Provide the (x, y) coordinate of the cell's center where the given text is located.  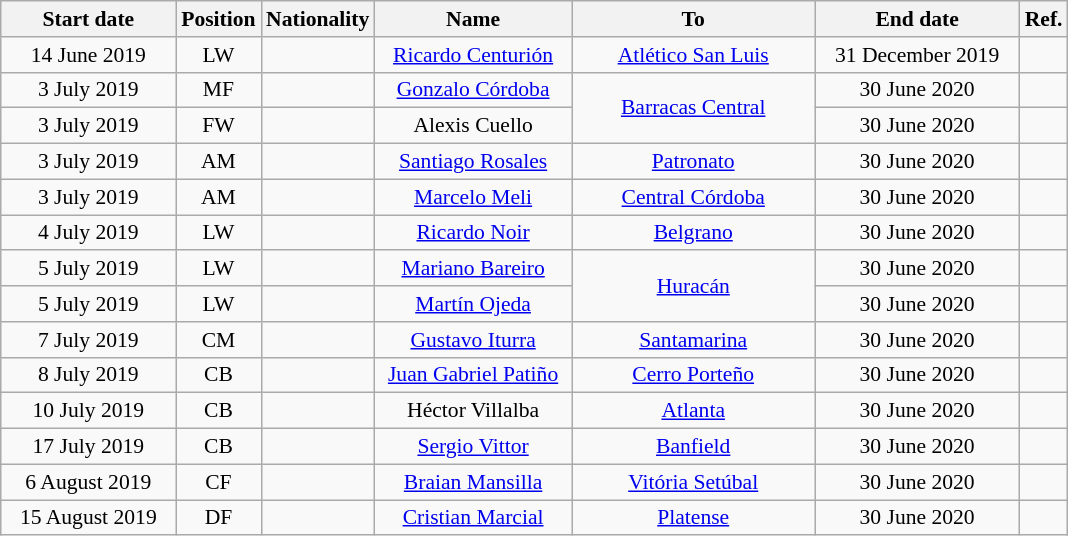
7 July 2019 (88, 340)
Atlanta (694, 411)
Barracas Central (694, 108)
10 July 2019 (88, 411)
Central Córdoba (694, 197)
Santiago Rosales (473, 162)
31 December 2019 (918, 55)
Atlético San Luis (694, 55)
14 June 2019 (88, 55)
Ricardo Centurión (473, 55)
Ref. (1044, 19)
Marcelo Meli (473, 197)
Héctor Villalba (473, 411)
Name (473, 19)
Platense (694, 518)
Martín Ojeda (473, 304)
End date (918, 19)
Braian Mansilla (473, 482)
CM (218, 340)
DF (218, 518)
Belgrano (694, 233)
Start date (88, 19)
Nationality (318, 19)
Cristian Marcial (473, 518)
Banfield (694, 447)
4 July 2019 (88, 233)
Gonzalo Córdoba (473, 90)
Patronato (694, 162)
Gustavo Iturra (473, 340)
Ricardo Noir (473, 233)
Mariano Bareiro (473, 269)
Vitória Setúbal (694, 482)
Cerro Porteño (694, 375)
Santamarina (694, 340)
Alexis Cuello (473, 126)
17 July 2019 (88, 447)
FW (218, 126)
MF (218, 90)
To (694, 19)
6 August 2019 (88, 482)
8 July 2019 (88, 375)
Position (218, 19)
15 August 2019 (88, 518)
Juan Gabriel Patiño (473, 375)
Huracán (694, 286)
CF (218, 482)
Sergio Vittor (473, 447)
